Capture the cell that displays the provided text and extract its (X, Y) central coordinate. 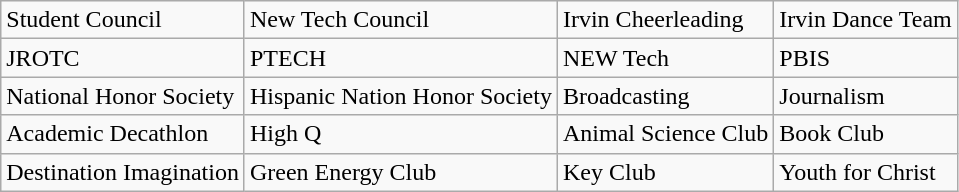
High Q (400, 134)
National Honor Society (123, 96)
Broadcasting (665, 96)
Green Energy Club (400, 172)
Youth for Christ (866, 172)
Irvin Dance Team (866, 20)
PBIS (866, 58)
Destination Imagination (123, 172)
Academic Decathlon (123, 134)
Book Club (866, 134)
Student Council (123, 20)
PTECH (400, 58)
Journalism (866, 96)
Hispanic Nation Honor Society (400, 96)
New Tech Council (400, 20)
Animal Science Club (665, 134)
Irvin Cheerleading (665, 20)
NEW Tech (665, 58)
JROTC (123, 58)
Key Club (665, 172)
